Find where the given text appears and provide that cell's center as (X, Y) coordinate. 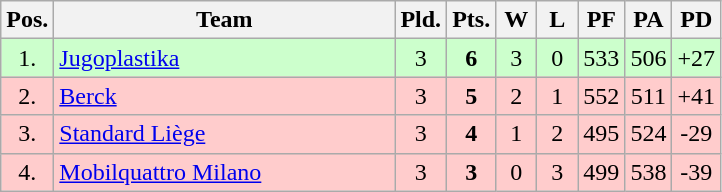
-39 (696, 172)
W (516, 20)
Pts. (472, 20)
552 (602, 96)
-29 (696, 134)
Team (224, 20)
Pld. (421, 20)
3. (28, 134)
533 (602, 58)
Berck (224, 96)
1. (28, 58)
506 (648, 58)
6 (472, 58)
+41 (696, 96)
499 (602, 172)
4 (472, 134)
Jugoplastika (224, 58)
5 (472, 96)
Pos. (28, 20)
PA (648, 20)
495 (602, 134)
PF (602, 20)
L (558, 20)
PD (696, 20)
4. (28, 172)
Mobilquattro Milano (224, 172)
Standard Liège (224, 134)
2. (28, 96)
+27 (696, 58)
538 (648, 172)
524 (648, 134)
511 (648, 96)
